Return (X, Y) of the center of cell containing provided text 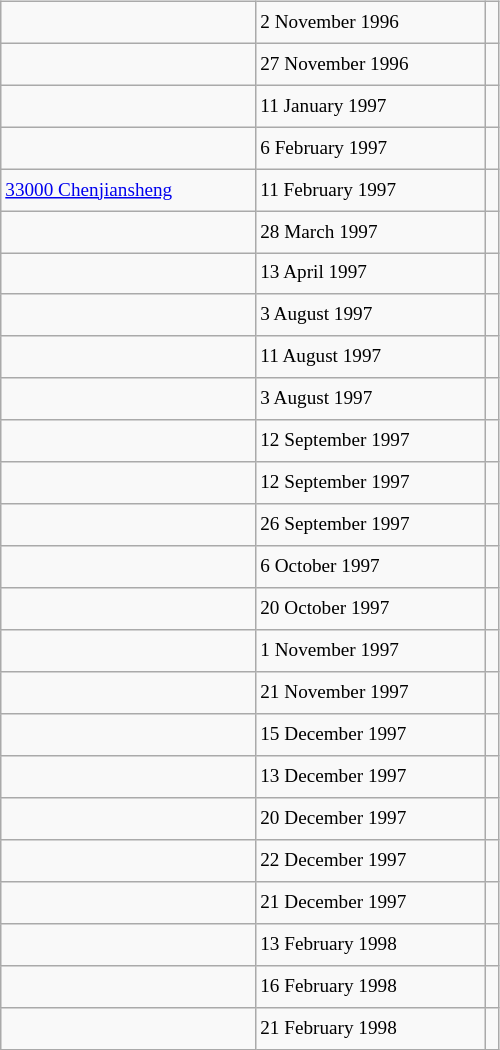
11 January 1997 (370, 106)
21 February 1998 (370, 1028)
21 December 1997 (370, 902)
2 November 1996 (370, 22)
13 April 1997 (370, 274)
1 November 1997 (370, 651)
26 September 1997 (370, 525)
6 February 1997 (370, 148)
27 November 1996 (370, 64)
22 December 1997 (370, 861)
13 December 1997 (370, 777)
33000 Chenjiansheng (128, 190)
11 August 1997 (370, 357)
21 November 1997 (370, 693)
28 March 1997 (370, 232)
13 February 1998 (370, 944)
20 December 1997 (370, 819)
6 October 1997 (370, 567)
15 December 1997 (370, 735)
20 October 1997 (370, 609)
11 February 1997 (370, 190)
16 February 1998 (370, 986)
